Return [X, Y] of the center of cell containing provided text 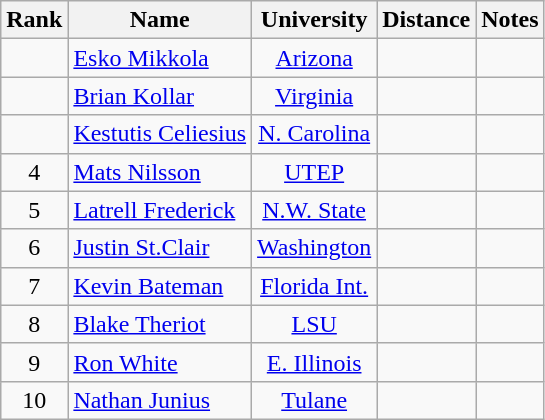
5 [34, 210]
8 [34, 324]
LSU [314, 324]
6 [34, 248]
Virginia [314, 96]
7 [34, 286]
Esko Mikkola [160, 58]
Washington [314, 248]
Mats Nilsson [160, 172]
E. Illinois [314, 362]
Blake Theriot [160, 324]
Notes [510, 20]
Distance [426, 20]
Justin St.Clair [160, 248]
Florida Int. [314, 286]
University [314, 20]
Rank [34, 20]
Kestutis Celiesius [160, 134]
Kevin Bateman [160, 286]
Ron White [160, 362]
Arizona [314, 58]
UTEP [314, 172]
Name [160, 20]
Latrell Frederick [160, 210]
10 [34, 400]
Brian Kollar [160, 96]
9 [34, 362]
4 [34, 172]
Nathan Junius [160, 400]
N. Carolina [314, 134]
Tulane [314, 400]
N.W. State [314, 210]
